Scan for the cell matching the given text and deliver its (x, y) coordinate at center. 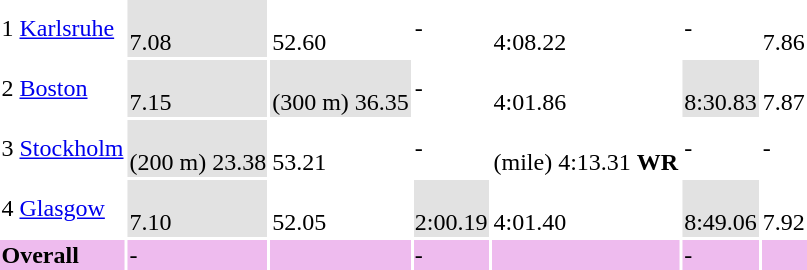
7.08 (198, 28)
7.86 (784, 28)
3 (8, 148)
Boston (72, 88)
7.15 (198, 88)
(200 m) 23.38 (198, 148)
Overall (62, 255)
Glasgow (72, 208)
8:49.06 (721, 208)
4:08.22 (586, 28)
(mile) 4:13.31 WR (586, 148)
7.87 (784, 88)
53.21 (341, 148)
4:01.40 (586, 208)
(300 m) 36.35 (341, 88)
7.10 (198, 208)
52.05 (341, 208)
2:00.19 (451, 208)
Karlsruhe (72, 28)
2 (8, 88)
8:30.83 (721, 88)
4 (8, 208)
7.92 (784, 208)
52.60 (341, 28)
Stockholm (72, 148)
1 (8, 28)
4:01.86 (586, 88)
